Provide the [X, Y] coordinate of the cell's center where the given text is located.  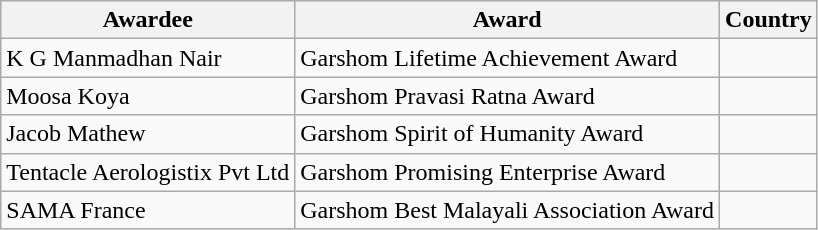
Garshom Best Malayali Association Award [508, 210]
Tentacle Aerologistix Pvt Ltd [148, 172]
Garshom Lifetime Achievement Award [508, 58]
Awardee [148, 20]
Garshom Promising Enterprise Award [508, 172]
Moosa Koya [148, 96]
K G Manmadhan Nair [148, 58]
SAMA France [148, 210]
Garshom Pravasi Ratna Award [508, 96]
Award [508, 20]
Jacob Mathew [148, 134]
Country [769, 20]
Garshom Spirit of Humanity Award [508, 134]
